Pinpoint the cell where the given text exists, returning its (X, Y) midpoint coordinate. 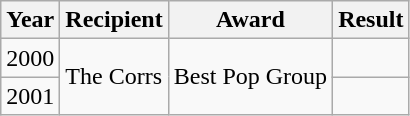
Recipient (114, 20)
2000 (30, 58)
2001 (30, 96)
Award (250, 20)
The Corrs (114, 77)
Result (371, 20)
Best Pop Group (250, 77)
Year (30, 20)
